Return the [X, Y] coordinate for the center point of the cell that contains the specified text.  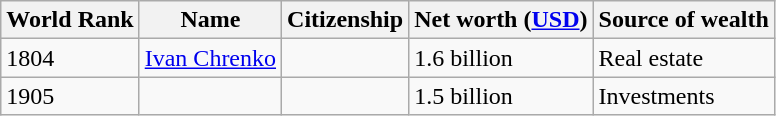
1804 [70, 58]
Real estate [684, 58]
1905 [70, 96]
Investments [684, 96]
Ivan Chrenko [210, 58]
Net worth (USD) [501, 20]
Name [210, 20]
World Rank [70, 20]
Source of wealth [684, 20]
1.6 billion [501, 58]
Citizenship [346, 20]
1.5 billion [501, 96]
